Identify which cell holds the provided text, then report its (X, Y) central coordinate. 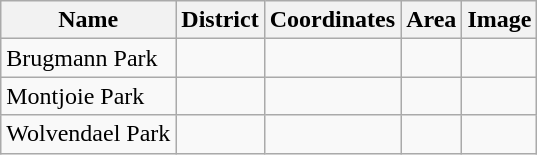
District (220, 20)
Coordinates (332, 20)
Montjoie Park (88, 96)
Wolvendael Park (88, 134)
Name (88, 20)
Area (432, 20)
Brugmann Park (88, 58)
Image (500, 20)
